Extract the [x, y] coordinate from the center of the cell holding the provided text.  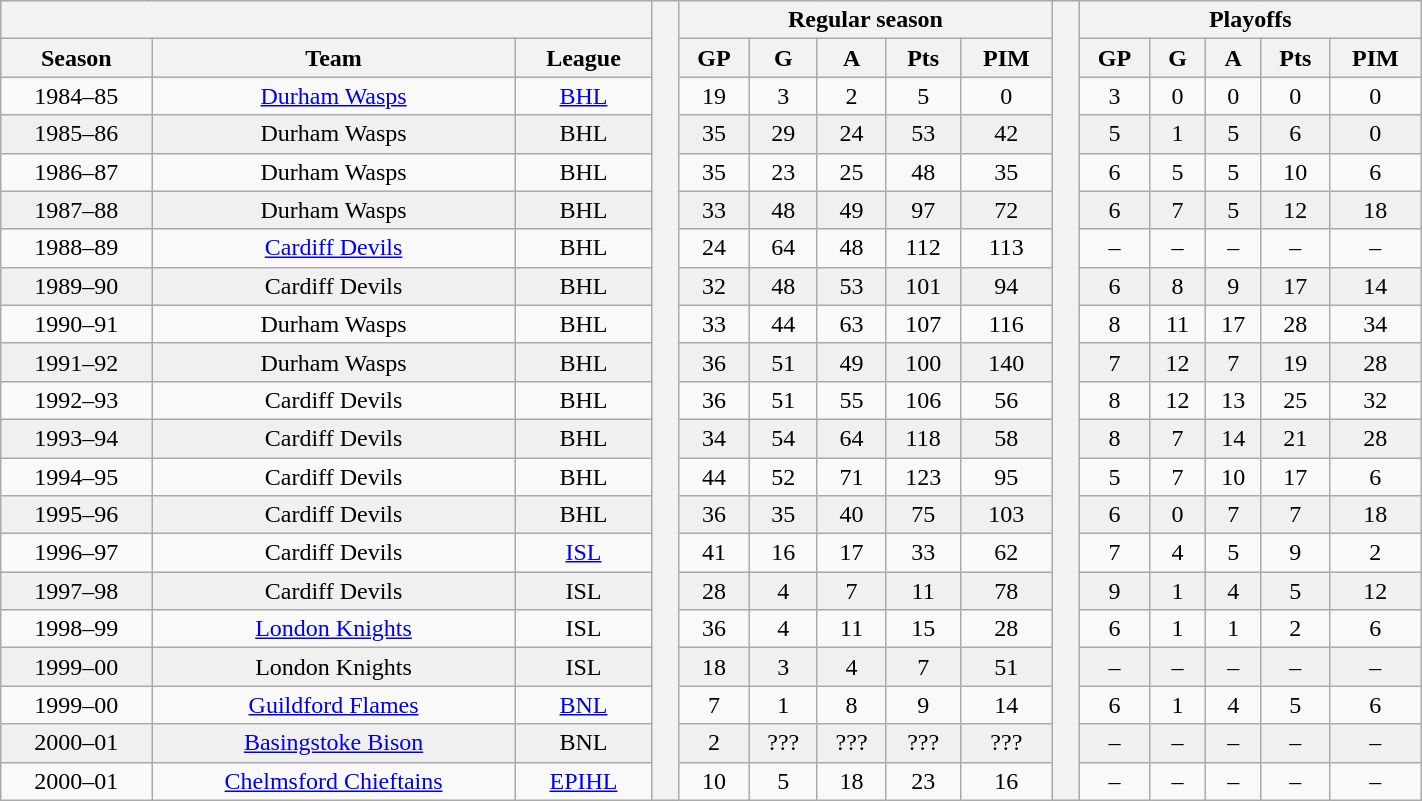
1986–87 [76, 172]
1987–88 [76, 210]
1993–94 [76, 438]
78 [1006, 591]
1991–92 [76, 362]
40 [851, 515]
1989–90 [76, 286]
75 [924, 515]
62 [1006, 553]
94 [1006, 286]
54 [783, 438]
123 [924, 477]
League [583, 58]
140 [1006, 362]
Playoffs [1250, 20]
1996–97 [76, 553]
42 [1006, 134]
71 [851, 477]
63 [851, 324]
106 [924, 400]
103 [1006, 515]
Basingstoke Bison [334, 743]
1988–89 [76, 248]
72 [1006, 210]
1990–91 [76, 324]
58 [1006, 438]
1985–86 [76, 134]
112 [924, 248]
1992–93 [76, 400]
97 [924, 210]
55 [851, 400]
Guildford Flames [334, 705]
118 [924, 438]
Regular season [866, 20]
13 [1233, 400]
100 [924, 362]
101 [924, 286]
41 [714, 553]
29 [783, 134]
95 [1006, 477]
21 [1295, 438]
Season [76, 58]
Team [334, 58]
52 [783, 477]
107 [924, 324]
Chelmsford Chieftains [334, 781]
56 [1006, 400]
1984–85 [76, 96]
1998–99 [76, 629]
1994–95 [76, 477]
116 [1006, 324]
15 [924, 629]
113 [1006, 248]
1997–98 [76, 591]
EPIHL [583, 781]
1995–96 [76, 515]
